Return the [x, y] coordinate for the center point of the cell that contains the specified text.  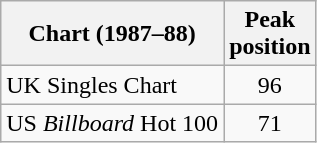
71 [270, 123]
Chart (1987–88) [112, 34]
UK Singles Chart [112, 85]
US Billboard Hot 100 [112, 123]
96 [270, 85]
Peakposition [270, 34]
